Find where the given text appears and provide that cell's center as [x, y] coordinate. 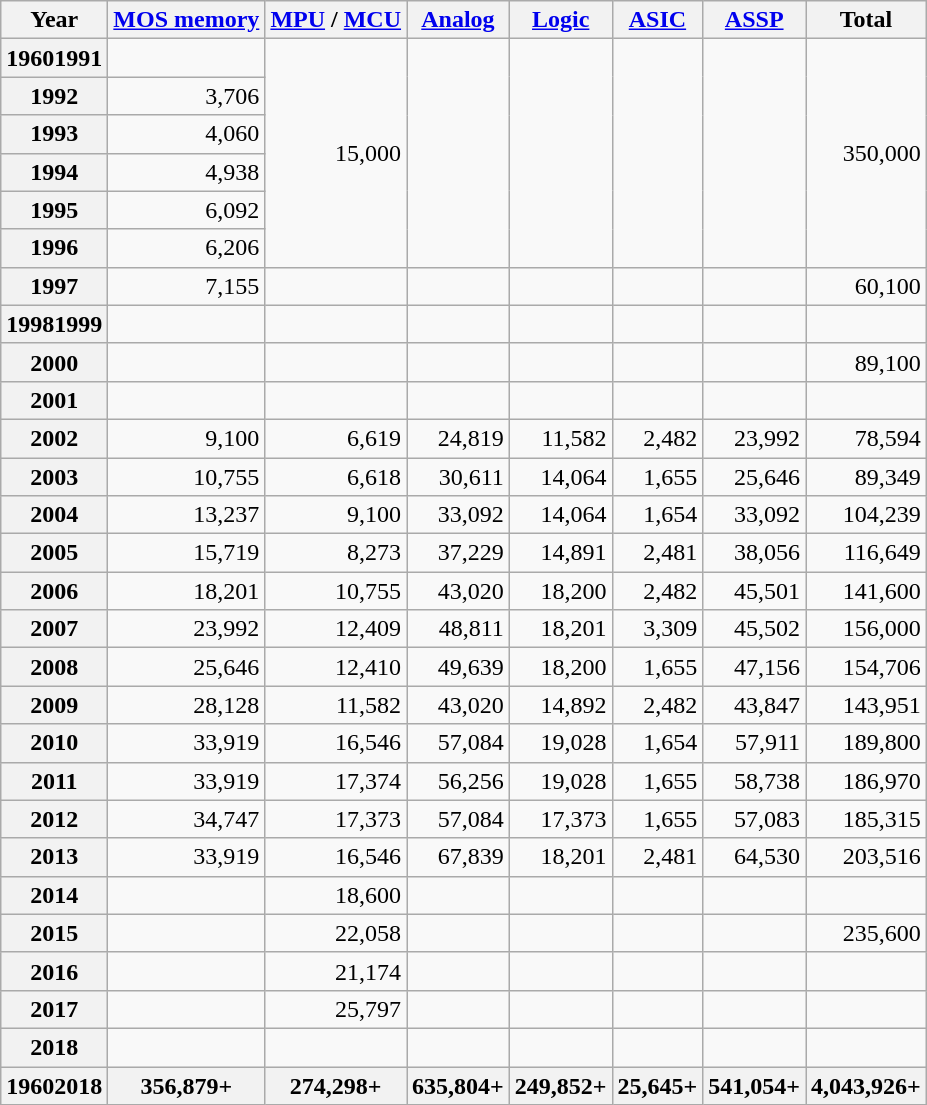
12,410 [336, 667]
274,298+ [336, 1085]
2002 [54, 438]
14,891 [560, 553]
7,155 [186, 286]
6,206 [186, 248]
21,174 [336, 971]
350,000 [866, 153]
43,847 [754, 705]
2001 [54, 400]
15,719 [186, 553]
1997 [54, 286]
34,747 [186, 819]
Total [866, 20]
2005 [54, 553]
57,083 [754, 819]
2007 [54, 629]
49,639 [458, 667]
78,594 [866, 438]
2000 [54, 362]
635,804+ [458, 1085]
2015 [54, 933]
189,800 [866, 743]
18,600 [336, 895]
186,970 [866, 781]
2006 [54, 591]
6,092 [186, 210]
Year [54, 20]
541,054+ [754, 1085]
2018 [54, 1047]
4,043,926+ [866, 1085]
ASSP [754, 20]
19601991 [54, 58]
2013 [54, 857]
17,374 [336, 781]
Logic [560, 20]
28,128 [186, 705]
2016 [54, 971]
MOS memory [186, 20]
6,618 [336, 477]
57,911 [754, 743]
2010 [54, 743]
185,315 [866, 819]
2011 [54, 781]
89,349 [866, 477]
15,000 [336, 153]
2003 [54, 477]
14,892 [560, 705]
19981999 [54, 324]
38,056 [754, 553]
143,951 [866, 705]
1994 [54, 172]
4,938 [186, 172]
MPU / MCU [336, 20]
48,811 [458, 629]
104,239 [866, 515]
1995 [54, 210]
45,502 [754, 629]
58,738 [754, 781]
203,516 [866, 857]
2017 [54, 1009]
ASIC [658, 20]
60,100 [866, 286]
1992 [54, 96]
249,852+ [560, 1085]
45,501 [754, 591]
1993 [54, 134]
47,156 [754, 667]
2009 [54, 705]
22,058 [336, 933]
141,600 [866, 591]
25,645+ [658, 1085]
235,600 [866, 933]
Analog [458, 20]
25,797 [336, 1009]
2014 [54, 895]
13,237 [186, 515]
3,309 [658, 629]
56,256 [458, 781]
156,000 [866, 629]
116,649 [866, 553]
356,879+ [186, 1085]
8,273 [336, 553]
67,839 [458, 857]
30,611 [458, 477]
3,706 [186, 96]
6,619 [336, 438]
2004 [54, 515]
89,100 [866, 362]
4,060 [186, 134]
154,706 [866, 667]
24,819 [458, 438]
37,229 [458, 553]
2008 [54, 667]
64,530 [754, 857]
12,409 [336, 629]
1996 [54, 248]
19602018 [54, 1085]
2012 [54, 819]
